Locate the cell with the specified text and output its [x, y] center coordinate. 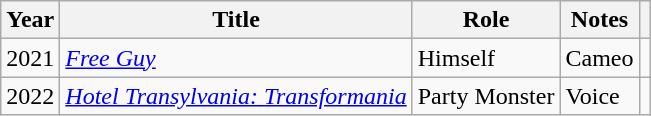
Year [30, 20]
Role [486, 20]
Himself [486, 58]
Hotel Transylvania: Transformania [236, 96]
2021 [30, 58]
Voice [600, 96]
2022 [30, 96]
Free Guy [236, 58]
Cameo [600, 58]
Party Monster [486, 96]
Notes [600, 20]
Title [236, 20]
